From the cell containing the given text, extract its center point as (X, Y) coordinate. 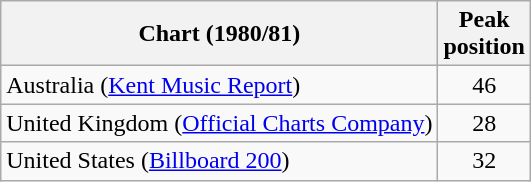
United Kingdom (Official Charts Company) (220, 123)
32 (484, 161)
Australia (Kent Music Report) (220, 85)
46 (484, 85)
28 (484, 123)
Peak position (484, 34)
United States (Billboard 200) (220, 161)
Chart (1980/81) (220, 34)
